For the text-containing cell, return its midpoint in [x, y] coordinate format. 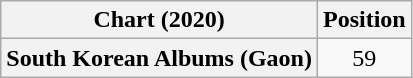
Position [364, 20]
Chart (2020) [160, 20]
59 [364, 58]
South Korean Albums (Gaon) [160, 58]
